Find where the given text appears and provide that cell's center as [X, Y] coordinate. 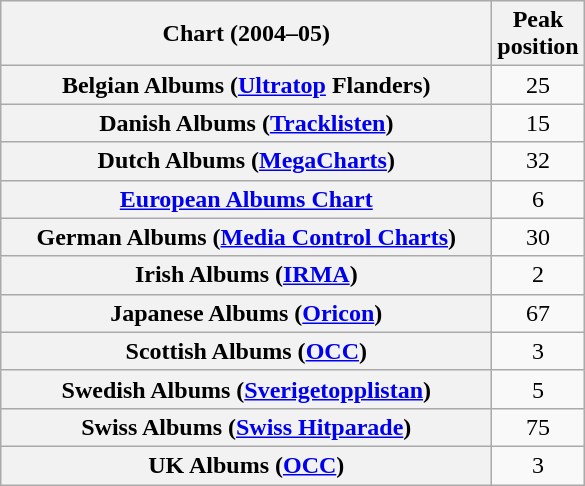
15 [538, 123]
75 [538, 427]
32 [538, 161]
Dutch Albums (MegaCharts) [246, 161]
Peakposition [538, 34]
2 [538, 275]
Japanese Albums (Oricon) [246, 313]
Danish Albums (Tracklisten) [246, 123]
Swiss Albums (Swiss Hitparade) [246, 427]
67 [538, 313]
Swedish Albums (Sverigetopplistan) [246, 389]
Scottish Albums (OCC) [246, 351]
Irish Albums (IRMA) [246, 275]
Belgian Albums (Ultratop Flanders) [246, 85]
25 [538, 85]
6 [538, 199]
30 [538, 237]
European Albums Chart [246, 199]
Chart (2004–05) [246, 34]
5 [538, 389]
UK Albums (OCC) [246, 465]
German Albums (Media Control Charts) [246, 237]
